Provide the (x, y) coordinate of the cell's center where the given text is located.  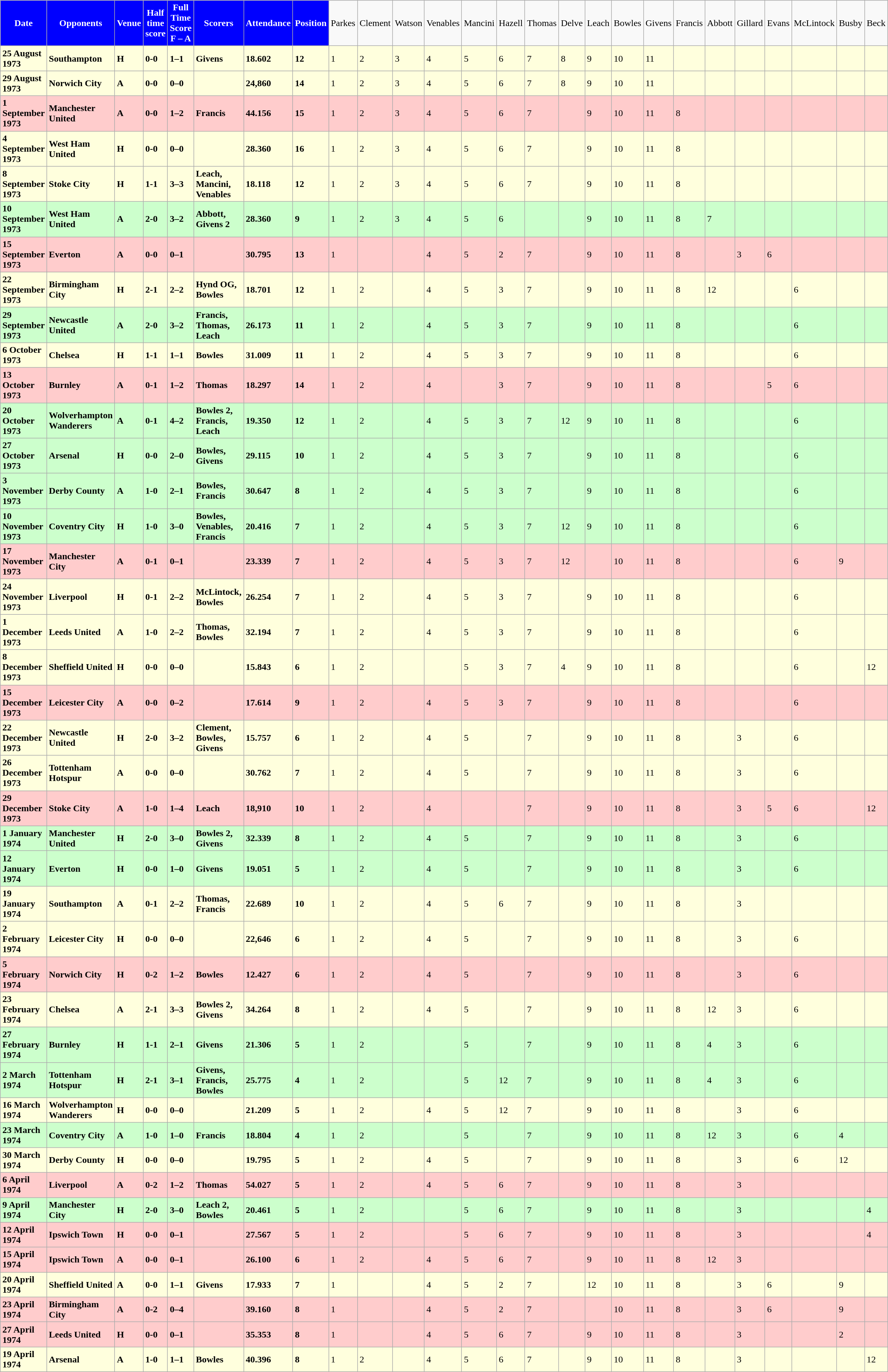
20.416 (268, 526)
23.339 (268, 562)
1 September 1973 (24, 113)
27 February 1974 (24, 1045)
26.100 (268, 1259)
6 April 1974 (24, 1185)
17.933 (268, 1285)
Clement, Bowles, Givens (219, 738)
18.297 (268, 385)
30.762 (268, 773)
15 September 1973 (24, 254)
Abbott, Givens 2 (219, 219)
25 August 1973 (24, 58)
12 April 1974 (24, 1235)
Opponents (81, 23)
18.602 (268, 58)
20.461 (268, 1210)
Venue (129, 23)
2–0 (181, 456)
21.209 (268, 1110)
22.689 (268, 904)
15 December 1973 (24, 702)
15 April 1974 (24, 1259)
Hazell (511, 23)
12 January 1974 (24, 868)
Delve (572, 23)
0–4 (181, 1309)
16 (311, 149)
22 December 1973 (24, 738)
19.795 (268, 1160)
Bowles, Givens (219, 456)
22,646 (268, 939)
9 April 1974 (24, 1210)
30.647 (268, 491)
19.350 (268, 421)
29 September 1973 (24, 325)
32.339 (268, 838)
16 March 1974 (24, 1110)
24,860 (268, 83)
18.701 (268, 290)
19.051 (268, 868)
Hynd OG, Bowles (219, 290)
McLintock, Bowles (219, 597)
Half time score (155, 23)
23 March 1974 (24, 1135)
54.027 (268, 1185)
18,910 (268, 808)
Thomas, Francis (219, 904)
Beck (876, 23)
1 December 1973 (24, 632)
2 March 1974 (24, 1080)
20 April 1974 (24, 1285)
15 (311, 113)
1–4 (181, 808)
15.843 (268, 667)
Abbott (720, 23)
39.160 (268, 1309)
5 February 1974 (24, 974)
Full Time ScoreF – A (181, 23)
Clement (375, 23)
Parkes (343, 23)
30 March 1974 (24, 1160)
10 November 1973 (24, 526)
Date (24, 23)
29 December 1973 (24, 808)
Bowles 2, Francis, Leach (219, 421)
26.173 (268, 325)
McLintock (814, 23)
31.009 (268, 355)
22 September 1973 (24, 290)
Position (311, 23)
15.757 (268, 738)
34.264 (268, 1010)
Scorers (219, 23)
26.254 (268, 597)
6 October 1973 (24, 355)
Attendance (268, 23)
2 February 1974 (24, 939)
4–2 (181, 421)
Evans (778, 23)
3 November 1973 (24, 491)
Bowles, Venables, Francis (219, 526)
25.775 (268, 1080)
12.427 (268, 974)
44.156 (268, 113)
35.353 (268, 1334)
29 August 1973 (24, 83)
27.567 (268, 1235)
23 April 1974 (24, 1309)
32.194 (268, 632)
26 December 1973 (24, 773)
30.795 (268, 254)
27 October 1973 (24, 456)
40.396 (268, 1359)
18.118 (268, 184)
19 April 1974 (24, 1359)
24 November 1973 (24, 597)
Watson (409, 23)
17.614 (268, 702)
8 December 1973 (24, 667)
Gillard (750, 23)
1 January 1974 (24, 838)
Givens, Francis, Bowles (219, 1080)
23 February 1974 (24, 1010)
17 November 1973 (24, 562)
29.115 (268, 456)
Francis, Thomas, Leach (219, 325)
Leach 2, Bowles (219, 1210)
4 September 1973 (24, 149)
Leach, Mancini, Venables (219, 184)
27 April 1974 (24, 1334)
13 (311, 254)
10 September 1973 (24, 219)
18.804 (268, 1135)
0–2 (181, 702)
Thomas, Bowles (219, 632)
3–1 (181, 1080)
Venables (443, 23)
19 January 1974 (24, 904)
Mancini (479, 23)
Busby (850, 23)
Bowles, Francis (219, 491)
13 October 1973 (24, 385)
21.306 (268, 1045)
20 October 1973 (24, 421)
8 September 1973 (24, 184)
